Return the (X, Y) coordinate for the center point of the cell that contains the specified text.  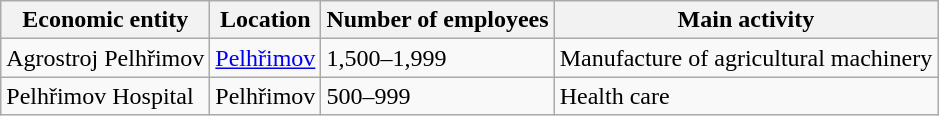
Economic entity (106, 20)
Agrostroj Pelhřimov (106, 58)
Number of employees (438, 20)
Manufacture of agricultural machinery (746, 58)
Location (266, 20)
Pelhřimov Hospital (106, 96)
500–999 (438, 96)
1,500–1,999 (438, 58)
Main activity (746, 20)
Health care (746, 96)
